Scan for the cell matching the given text and deliver its (X, Y) coordinate at center. 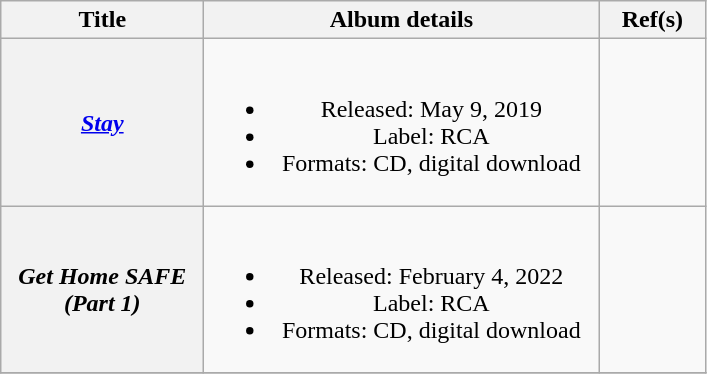
Released: February 4, 2022Label: RCAFormats: CD, digital download (402, 290)
Ref(s) (652, 20)
Stay (102, 122)
Get Home SAFE (Part 1) (102, 290)
Released: May 9, 2019Label: RCAFormats: CD, digital download (402, 122)
Title (102, 20)
Album details (402, 20)
